Pinpoint the cell where the given text exists, returning its [X, Y] midpoint coordinate. 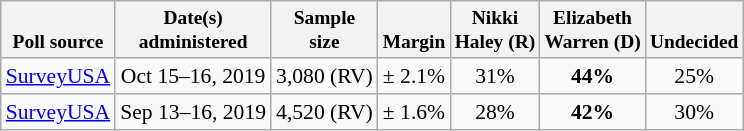
ElizabethWarren (D) [592, 30]
28% [495, 112]
± 1.6% [414, 112]
4,520 (RV) [324, 112]
NikkiHaley (R) [495, 30]
Margin [414, 30]
Sep 13–16, 2019 [193, 112]
44% [592, 76]
Poll source [58, 30]
± 2.1% [414, 76]
30% [694, 112]
42% [592, 112]
3,080 (RV) [324, 76]
Undecided [694, 30]
31% [495, 76]
Date(s)administered [193, 30]
25% [694, 76]
Oct 15–16, 2019 [193, 76]
Samplesize [324, 30]
